Find where the given text appears and provide that cell's center as [x, y] coordinate. 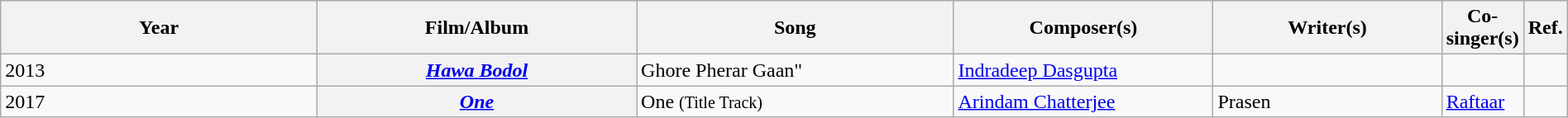
Song [796, 28]
Year [159, 28]
One [476, 101]
One (Title Track) [796, 101]
Writer(s) [1327, 28]
2013 [159, 70]
Arindam Chatterjee [1083, 101]
Indradeep Dasgupta [1083, 70]
Raftaar [1482, 101]
Ref. [1545, 28]
Hawa Bodol [476, 70]
2017 [159, 101]
Ghore Pherar Gaan" [796, 70]
Composer(s) [1083, 28]
Prasen [1327, 101]
Film/Album [476, 28]
Co-singer(s) [1482, 28]
